Identify which cell holds the provided text, then report its [x, y] central coordinate. 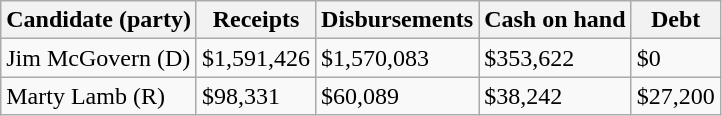
$1,591,426 [256, 58]
Marty Lamb (R) [99, 96]
Candidate (party) [99, 20]
Jim McGovern (D) [99, 58]
$60,089 [398, 96]
Cash on hand [555, 20]
$1,570,083 [398, 58]
$98,331 [256, 96]
Debt [676, 20]
Disbursements [398, 20]
$27,200 [676, 96]
$353,622 [555, 58]
Receipts [256, 20]
$0 [676, 58]
$38,242 [555, 96]
